Identify which cell holds the provided text, then report its [X, Y] central coordinate. 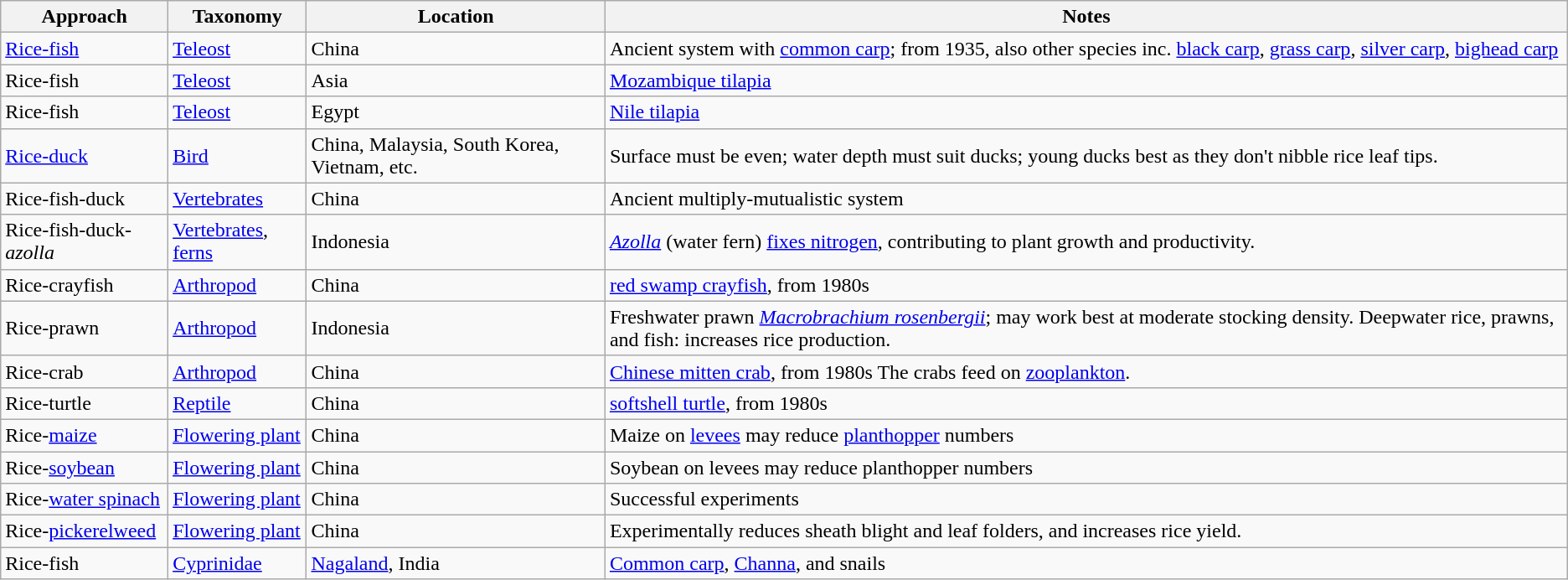
Experimentally reduces sheath blight and leaf folders, and increases rice yield. [1086, 531]
Rice-duck [85, 156]
Reptile [238, 403]
Asia [456, 80]
Ancient system with common carp; from 1935, also other species inc. black carp, grass carp, silver carp, bighead carp [1086, 49]
Vertebrates, ferns [238, 241]
Vertebrates [238, 199]
Rice-turtle [85, 403]
Cyprinidae [238, 563]
Rice-soybean [85, 467]
Approach [85, 17]
Notes [1086, 17]
Taxonomy [238, 17]
Successful experiments [1086, 500]
Rice-crab [85, 371]
China, Malaysia, South Korea, Vietnam, etc. [456, 156]
Surface must be even; water depth must suit ducks; young ducks best as they don't nibble rice leaf tips. [1086, 156]
Rice-fish-duck-azolla [85, 241]
Nile tilapia [1086, 112]
softshell turtle, from 1980s [1086, 403]
Rice-pickerelweed [85, 531]
Mozambique tilapia [1086, 80]
Location [456, 17]
Ancient multiply-mutualistic system [1086, 199]
Rice-crayfish [85, 285]
Rice-maize [85, 435]
Common carp, Channa, and snails [1086, 563]
Egypt [456, 112]
Rice‑water spinach [85, 500]
Maize on levees may reduce planthopper numbers [1086, 435]
Nagaland, India [456, 563]
Azolla (water fern) fixes nitrogen, contributing to plant growth and productivity. [1086, 241]
Bird [238, 156]
Rice-prawn [85, 329]
red swamp crayfish, from 1980s [1086, 285]
Rice-fish-duck [85, 199]
Freshwater prawn Macrobrachium rosenbergii; may work best at moderate stocking density. Deepwater rice, prawns, and fish: increases rice production. [1086, 329]
Soybean on levees may reduce planthopper numbers [1086, 467]
Chinese mitten crab, from 1980s The crabs feed on zooplankton. [1086, 371]
